Scan for the cell matching the given text and deliver its (X, Y) coordinate at center. 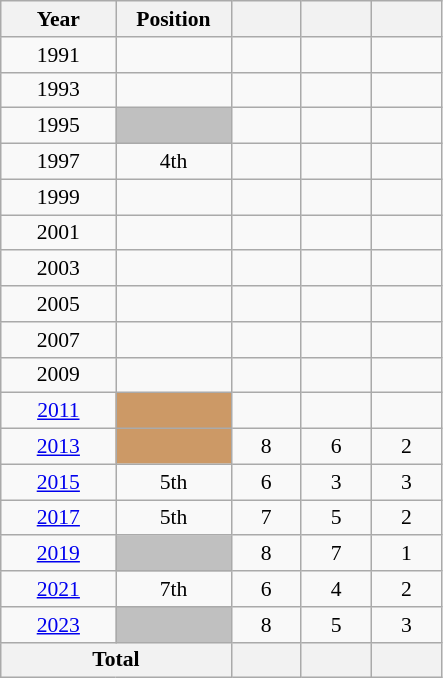
4 (336, 589)
2021 (58, 589)
2019 (58, 554)
Year (58, 19)
2003 (58, 269)
2001 (58, 233)
Position (174, 19)
7th (174, 589)
1997 (58, 162)
2023 (58, 625)
2009 (58, 375)
1 (406, 554)
1993 (58, 90)
2017 (58, 518)
2013 (58, 447)
2011 (58, 411)
4th (174, 162)
Total (116, 660)
2005 (58, 304)
2007 (58, 340)
1999 (58, 197)
1995 (58, 126)
2015 (58, 482)
1991 (58, 55)
